From the cell containing the given text, extract its center point as (x, y) coordinate. 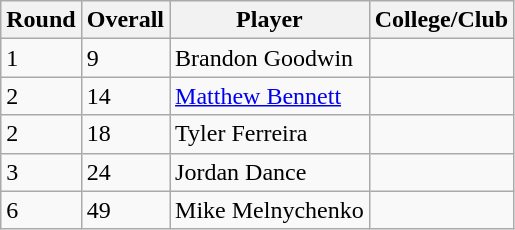
24 (125, 172)
Tyler Ferreira (270, 134)
Round (41, 20)
49 (125, 210)
Player (270, 20)
1 (41, 58)
14 (125, 96)
Overall (125, 20)
6 (41, 210)
3 (41, 172)
18 (125, 134)
College/Club (441, 20)
Brandon Goodwin (270, 58)
Jordan Dance (270, 172)
Matthew Bennett (270, 96)
Mike Melnychenko (270, 210)
9 (125, 58)
